Return the (x, y) coordinate for the center point of the cell that contains the specified text.  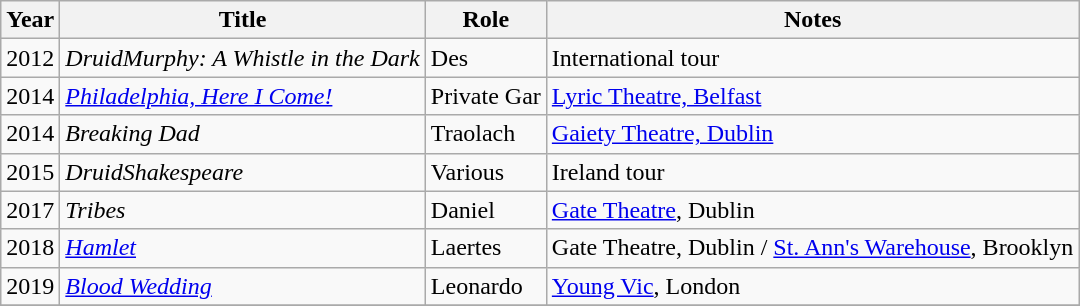
Breaking Dad (242, 134)
Gaiety Theatre, Dublin (812, 134)
Lyric Theatre, Belfast (812, 96)
Hamlet (242, 248)
Various (486, 172)
2017 (30, 210)
Philadelphia, Here I Come! (242, 96)
2019 (30, 286)
Tribes (242, 210)
Des (486, 58)
Traolach (486, 134)
Role (486, 20)
Private Gar (486, 96)
DruidMurphy: A Whistle in the Dark (242, 58)
2018 (30, 248)
DruidShakespeare (242, 172)
International tour (812, 58)
Gate Theatre, Dublin / St. Ann's Warehouse, Brooklyn (812, 248)
Notes (812, 20)
Gate Theatre, Dublin (812, 210)
2012 (30, 58)
Ireland tour (812, 172)
Laertes (486, 248)
Year (30, 20)
Title (242, 20)
Blood Wedding (242, 286)
Young Vic, London (812, 286)
Daniel (486, 210)
Leonardo (486, 286)
2015 (30, 172)
